Scan for the cell matching the given text and deliver its [X, Y] coordinate at center. 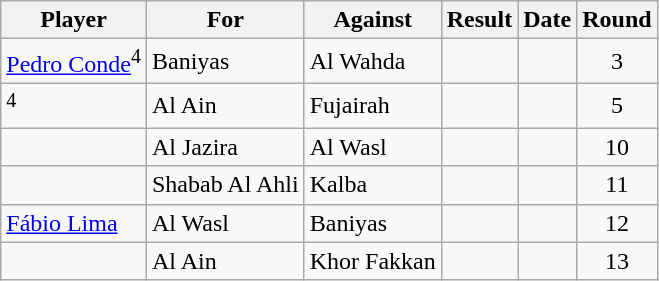
Fujairah [372, 106]
Date [548, 20]
Khor Fakkan [372, 261]
10 [617, 147]
Kalba [372, 185]
3 [617, 62]
12 [617, 223]
Result [479, 20]
13 [617, 261]
Shabab Al Ahli [225, 185]
Al Jazira [225, 147]
11 [617, 185]
5 [617, 106]
For [225, 20]
Fábio Lima [74, 223]
Player [74, 20]
4 [74, 106]
Al Wahda [372, 62]
Round [617, 20]
Against [372, 20]
Pedro Conde4 [74, 62]
